Return the [X, Y] coordinate for the center point of the cell that contains the specified text.  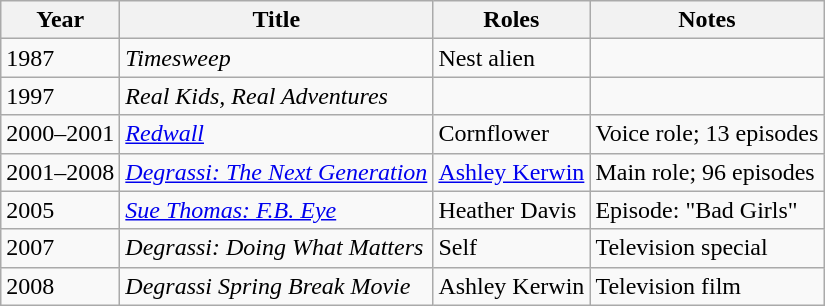
Television special [707, 248]
Self [512, 248]
2008 [60, 286]
2001–2008 [60, 172]
Episode: "Bad Girls" [707, 210]
Degrassi: The Next Generation [276, 172]
1997 [60, 96]
Title [276, 20]
Notes [707, 20]
2007 [60, 248]
2005 [60, 210]
Degrassi Spring Break Movie [276, 286]
Redwall [276, 134]
Voice role; 13 episodes [707, 134]
Cornflower [512, 134]
Main role; 96 episodes [707, 172]
1987 [60, 58]
Sue Thomas: F.B. Eye [276, 210]
Timesweep [276, 58]
Roles [512, 20]
2000–2001 [60, 134]
Year [60, 20]
Heather Davis [512, 210]
Television film [707, 286]
Real Kids, Real Adventures [276, 96]
Degrassi: Doing What Matters [276, 248]
Nest alien [512, 58]
